Locate the cell with the specified text and output its [X, Y] center coordinate. 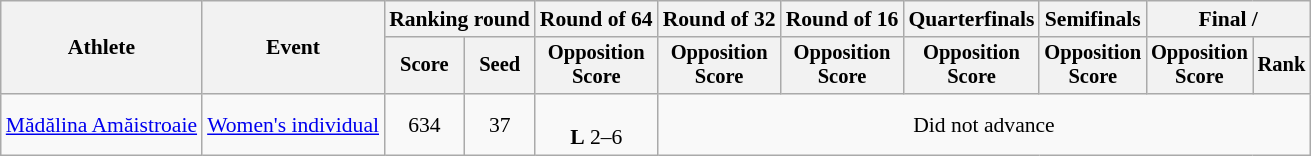
Women's individual [293, 124]
Rank [1282, 66]
Ranking round [460, 19]
634 [424, 124]
Athlete [102, 48]
Round of 16 [842, 19]
L 2–6 [596, 124]
Semifinals [1092, 19]
Event [293, 48]
Final / [1228, 19]
Seed [500, 66]
Score [424, 66]
Did not advance [984, 124]
Round of 64 [596, 19]
37 [500, 124]
Mădălina Amăistroaie [102, 124]
Round of 32 [720, 19]
Quarterfinals [971, 19]
